Detect which cell encompasses the target text, then output its (x, y) center coordinate. 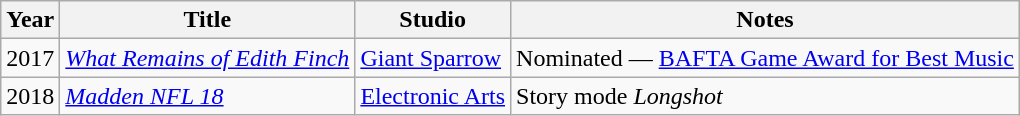
Madden NFL 18 (208, 96)
Electronic Arts (433, 96)
Giant Sparrow (433, 58)
Story mode Longshot (766, 96)
Studio (433, 20)
Notes (766, 20)
Title (208, 20)
What Remains of Edith Finch (208, 58)
2017 (30, 58)
Nominated — BAFTA Game Award for Best Music (766, 58)
Year (30, 20)
2018 (30, 96)
